Extract the [x, y] coordinate from the center of the cell holding the provided text.  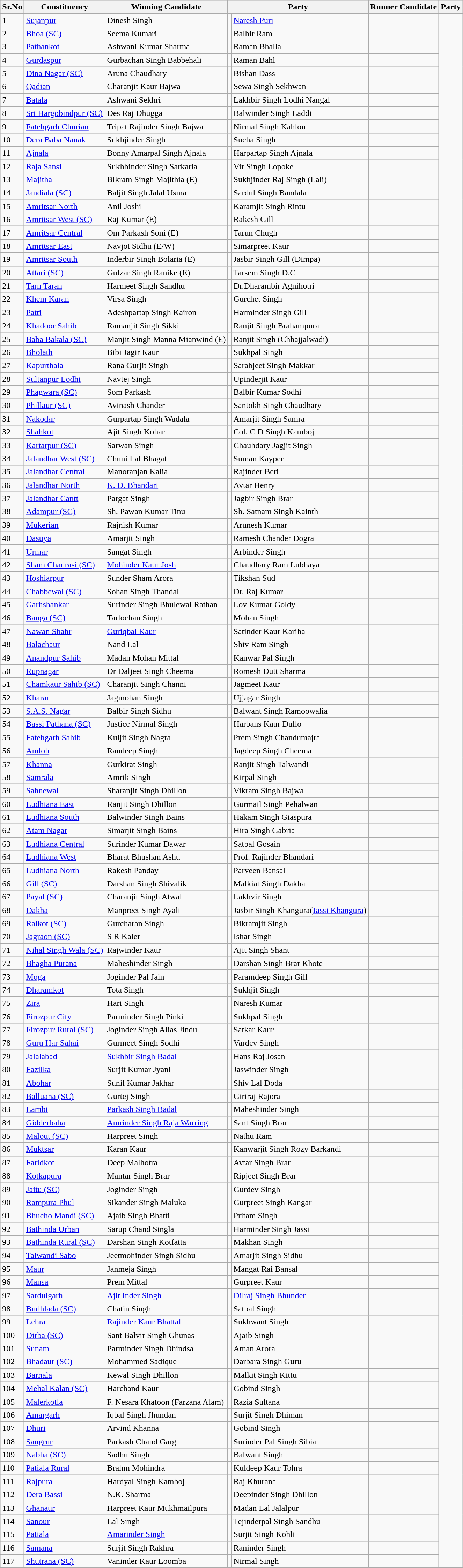
Dera Baba Nanak [65, 140]
Hira Singh Gabria [300, 831]
Gurmail Singh Pehalwan [300, 804]
Deep Malhotra [166, 1162]
3 [12, 47]
22 [12, 299]
Sukhjit Singh [300, 990]
Naresh Kumar [300, 1003]
21 [12, 286]
Kotkapura [65, 1176]
Anil Joshi [166, 206]
Amritsar Central [65, 233]
88 [12, 1176]
Kewal Singh Dhillon [166, 1375]
Virsa Singh [166, 299]
Paramdeep Singh Gill [300, 976]
Amarjit Singh [166, 538]
Raja Sansi [65, 166]
67 [12, 897]
Surinder Pal Singh Sibia [300, 1442]
Sukhbir Singh Badal [166, 1056]
Malerkotla [65, 1402]
4 [12, 60]
54 [12, 724]
13 [12, 180]
34 [12, 459]
Sukhbinder Singh Sarkaria [166, 166]
Sangrur [65, 1442]
Jasbir Singh Khangura(Jassi Khangura) [300, 910]
11 [12, 153]
Bathinda Rural (SC) [65, 1242]
Rana Gurjit Singh [166, 365]
98 [12, 1309]
Sardulgarh [65, 1295]
Fatehgarh Churian [65, 126]
Tota Singh [166, 990]
Amarjit Singh Sidhu [300, 1256]
38 [12, 512]
Hoshiarpur [65, 578]
Ishar Singh [300, 937]
108 [12, 1442]
Samana [65, 1548]
Firozpur Rural (SC) [65, 1030]
Jalandhar North [65, 485]
Pathankot [65, 47]
Harmeet Singh Sandhu [166, 286]
Balwinder Singh Laddi [300, 113]
97 [12, 1295]
Ajit Singh Kohar [166, 432]
Suman Kaypee [300, 459]
45 [12, 605]
50 [12, 671]
33 [12, 445]
Nihal Singh Wala (SC) [65, 950]
Sadhu Singh [166, 1455]
Sukhjinder Singh [166, 140]
105 [12, 1402]
Mantar Singh Brar [166, 1176]
Sohan Singh Thandal [166, 592]
Lakhvir Singh [300, 897]
Sr.No [12, 7]
61 [12, 817]
Ludhiana South [65, 817]
30 [12, 406]
Moga [65, 976]
70 [12, 937]
Parveen Bansal [300, 870]
Dera Bassi [65, 1495]
93 [12, 1242]
83 [12, 1109]
7 [12, 100]
Dr. Raj Kumar [300, 592]
Mansa [65, 1282]
Arvind Khanna [166, 1428]
Garhshankar [65, 605]
15 [12, 206]
Bishan Dass [300, 73]
Parminder Singh Dhindsa [166, 1348]
Janmeja Singh [166, 1269]
112 [12, 1495]
56 [12, 751]
Bathinda Urban [65, 1229]
71 [12, 950]
78 [12, 1043]
40 [12, 538]
Patti [65, 312]
Rakesh Panday [166, 870]
Adeshpartap Singh Kairon [166, 312]
Lakhbir Singh Lodhi Nangal [300, 100]
Ashwani Sekhri [166, 100]
Gurdev Singh [300, 1189]
Kanwar Pal Singh [300, 658]
Kanwarjit Singh Rozy Barkandi [300, 1149]
58 [12, 777]
Vardev Singh [300, 1043]
Balbir Kumar Sodhi [300, 392]
Bhoa (SC) [65, 34]
87 [12, 1162]
Zira [65, 1003]
8 [12, 113]
Sant Balvir Singh Ghunas [166, 1335]
109 [12, 1455]
Kuljit Singh Nagra [166, 737]
Gidderbaha [65, 1123]
Col. C D Singh Kamboj [300, 432]
19 [12, 259]
N.K. Sharma [166, 1495]
Som Parkash [166, 392]
Malkit Singh Kittu [300, 1375]
10 [12, 140]
114 [12, 1521]
Barnala [65, 1375]
Sukhjinder Raj Singh (Lali) [300, 180]
Nirmal Singh [300, 1561]
Chabbewal (SC) [65, 592]
Balbir Singh Sidhu [166, 711]
20 [12, 273]
Aman Arora [300, 1348]
14 [12, 193]
Ajnala [65, 153]
Harpartap Singh Ajnala [300, 153]
28 [12, 379]
Faridkot [65, 1162]
Nabha (SC) [65, 1455]
52 [12, 698]
Nand Lal [166, 645]
Prem Mittal [166, 1282]
81 [12, 1083]
95 [12, 1269]
Dhuri [65, 1428]
Lambi [65, 1109]
68 [12, 910]
73 [12, 976]
Ajit Inder Singh [166, 1295]
Dinesh Singh [166, 20]
Joginder Singh Alias Jindu [166, 1030]
Fatehgarh Sahib [65, 737]
49 [12, 658]
Ludhiana East [65, 804]
Lal Singh [166, 1521]
Balachaur [65, 645]
Qadian [65, 87]
Des Raj Dhugga [166, 113]
Rajpura [65, 1481]
Sarwan Singh [166, 445]
Satinder Kaur Kariha [300, 631]
Gurpreet Kaur [300, 1282]
Sardul Singh Bandala [300, 193]
Prem Singh Chandumajra [300, 737]
Jalandhar Central [65, 472]
Amritsar South [65, 259]
Mukerian [65, 525]
Adampur (SC) [65, 512]
60 [12, 804]
Raman Bahl [300, 60]
Makhan Singh [300, 1242]
Sultanpur Lodhi [65, 379]
Gurpreet Singh Kangar [300, 1202]
Fazilka [65, 1070]
Maur [65, 1269]
Naresh Puri [300, 20]
79 [12, 1056]
Darshan Singh Shivalik [166, 884]
115 [12, 1534]
55 [12, 737]
Lov Kumar Goldy [300, 605]
Nawan Shahr [65, 631]
Banga (SC) [65, 618]
Bonny Amarpal Singh Ajnala [166, 153]
Joginder Pal Jain [166, 976]
Charanjit Singh Channi [166, 684]
Sarup Chand Singla [166, 1229]
Balbir Ram [300, 34]
Giriraj Rajora [300, 1096]
Talwandi Sabo [65, 1256]
12 [12, 166]
Amargarh [65, 1415]
104 [12, 1388]
Ramesh Chander Dogra [300, 538]
Dirba (SC) [65, 1335]
66 [12, 884]
Guru Har Sahai [65, 1043]
Guriqbal Kaur [166, 631]
Batala [65, 100]
Sham Chaurasi (SC) [65, 565]
Bikram Singh Majithia (E) [166, 180]
Vir Singh Lopoke [300, 166]
Joginder Singh [166, 1189]
Surjit Singh Dhiman [300, 1415]
Manpreet Singh Ayali [166, 910]
F. Nesara Khatoon (Farzana Alam) [166, 1402]
46 [12, 618]
Om Parkash Soni (E) [166, 233]
Dilraj Singh Bhunder [300, 1295]
Malkiat Singh Dakha [300, 884]
Manoranjan Kalia [166, 472]
Dina Nagar (SC) [65, 73]
Raninder Singh [300, 1548]
Charanjit Kaur Bajwa [166, 87]
44 [12, 592]
Khem Karan [65, 299]
Khanna [65, 764]
Jagmohan Singh [166, 698]
Charanjit Singh Atwal [166, 897]
Sharanjit Singh Dhillon [166, 790]
Jaswinder Singh [300, 1070]
Ranjit Singh (Chhajjalwadi) [300, 339]
72 [12, 963]
86 [12, 1149]
Deepinder Singh Dhillon [300, 1495]
Satkar Kaur [300, 1030]
84 [12, 1123]
Rajinder Beri [300, 472]
Dasuya [65, 538]
Balwant Singh [300, 1455]
Arunesh Kumar [300, 525]
Surjit Kumar Jyani [166, 1070]
Jagdeep Singh Cheema [300, 751]
Randeep Singh [166, 751]
Jagbir Singh Brar [300, 498]
Bassi Pathana (SC) [65, 724]
Malout (SC) [65, 1136]
Shahkot [65, 432]
Jasbir Singh Gill (Dimpa) [300, 259]
Surjit Singh Kohli [300, 1534]
Karan Kaur [166, 1149]
Gurtej Singh [166, 1096]
Abohar [65, 1083]
Tripat Rajinder Singh Bajwa [166, 126]
Chuni Lal Bhagat [166, 459]
Amloh [65, 751]
S R Kaler [166, 937]
Ludhiana North [65, 870]
Jalandhar Cantt [65, 498]
63 [12, 844]
Inderbir Singh Bolaria (E) [166, 259]
Rakesh Gill [300, 220]
Simarpreet Kaur [300, 246]
Jalalabad [65, 1056]
Darshan Singh Kotfatta [166, 1242]
Tarlochan Singh [166, 618]
Runner Candidate [404, 7]
Sujanpur [65, 20]
16 [12, 220]
Sewa Singh Sekhwan [300, 87]
Kharar [65, 698]
Upinderjit Kaur [300, 379]
75 [12, 1003]
Gulzar Singh Ranike (E) [166, 273]
Tejinderpal Singh Sandhu [300, 1521]
Ramanjit Singh Sikki [166, 326]
Amarinder Singh [166, 1534]
Shiv Ram Singh [300, 645]
Nakodar [65, 419]
Navtej Singh [166, 379]
Gurmeet Singh Sodhi [166, 1043]
Ghanaur [65, 1508]
111 [12, 1481]
Rajwinder Kaur [166, 950]
89 [12, 1189]
Balwant Singh Ramoowalia [300, 711]
Ranjit Singh Talwandi [300, 764]
Payal (SC) [65, 897]
Harpreet Singh [166, 1136]
Samrala [65, 777]
Rupnagar [65, 671]
Amritsar North [65, 206]
Sukhwant Singh [300, 1322]
Rajnish Kumar [166, 525]
Jalandhar West (SC) [65, 459]
Gurcharan Singh [166, 923]
6 [12, 87]
Jagmeet Kaur [300, 684]
Nirmal Singh Kahlon [300, 126]
Rajinder Kaur Bhattal [166, 1322]
42 [12, 565]
80 [12, 1070]
Tarn Taran [65, 286]
82 [12, 1096]
Mohammed Sadique [166, 1362]
Mohan Singh [300, 618]
Attari (SC) [65, 273]
Dakha [65, 910]
Urmar [65, 551]
Amarjit Singh Samra [300, 419]
Madan Mohan Mittal [166, 658]
39 [12, 525]
Avtar Singh Brar [300, 1162]
Tikshan Sud [300, 578]
36 [12, 485]
S.A.S. Nagar [65, 711]
Chaudhary Ram Lubhaya [300, 565]
Sri Hargobindpur (SC) [65, 113]
69 [12, 923]
Rampura Phul [65, 1202]
1 [12, 20]
Parminder Singh Pinki [166, 1017]
23 [12, 312]
65 [12, 870]
Budhlada (SC) [65, 1309]
Tarun Chugh [300, 233]
Bibi Jagir Kaur [166, 352]
59 [12, 790]
5 [12, 73]
35 [12, 472]
113 [12, 1508]
Sunder Sham Arora [166, 578]
Chatin Singh [166, 1309]
Dr.Dharambir Agnihotri [300, 286]
Brahm Mohindra [166, 1468]
Jandiala (SC) [65, 193]
Simarjit Singh Bains [166, 831]
Darbara Singh Guru [300, 1362]
32 [12, 432]
27 [12, 365]
Surjit Singh Rakhra [166, 1548]
Hans Raj Josan [300, 1056]
106 [12, 1415]
Arbinder Singh [300, 551]
43 [12, 578]
Pritam Singh [300, 1216]
Justice Nirmal Singh [166, 724]
Parkash Singh Badal [166, 1109]
Ranjit Singh Dhillon [166, 804]
Tarsem Singh D.C [300, 273]
Surinder Singh Bhulewal Rathan [166, 605]
Sh. Pawan Kumar Tinu [166, 512]
Darshan Singh Brar Khote [300, 963]
17 [12, 233]
107 [12, 1428]
Constituency [65, 7]
Navjot Sidhu (E/W) [166, 246]
Sanour [65, 1521]
Aruna Chaudhary [166, 73]
Bharat Bhushan Ashu [166, 857]
Sahnewal [65, 790]
Mehal Kalan (SC) [65, 1388]
Jagraon (SC) [65, 937]
Firozpur City [65, 1017]
Satpal Gosain [300, 844]
Sunam [65, 1348]
Avinash Chander [166, 406]
Iqbal Singh Jhundan [166, 1415]
Raikot (SC) [65, 923]
Mangat Rai Bansal [300, 1269]
Gurkirat Singh [166, 764]
110 [12, 1468]
Santokh Singh Chaudhary [300, 406]
Muktsar [65, 1149]
31 [12, 419]
62 [12, 831]
Hari Singh [166, 1003]
117 [12, 1561]
Kartarpur (SC) [65, 445]
Baljit Singh Jalal Usma [166, 193]
Chamkaur Sahib (SC) [65, 684]
116 [12, 1548]
Sangat Singh [166, 551]
Patiala [65, 1534]
Balluana (SC) [65, 1096]
Ajaib Singh [300, 1335]
Ujjagar Singh [300, 698]
103 [12, 1375]
Harpreet Kaur Mukhmailpura [166, 1508]
Raj Khurana [300, 1481]
74 [12, 990]
Ajaib Singh Bhatti [166, 1216]
Kuldeep Kaur Tohra [300, 1468]
77 [12, 1030]
Winning Candidate [166, 7]
Kirpal Singh [300, 777]
99 [12, 1322]
Atam Nagar [65, 831]
Bikramjit Singh [300, 923]
Surinder Kumar Dawar [166, 844]
Mohinder Kaur Josh [166, 565]
Amrinder Singh Raja Warring [166, 1123]
Vikram Singh Bajwa [300, 790]
96 [12, 1282]
Sikander Singh Maluka [166, 1202]
Romesh Dutt Sharma [300, 671]
85 [12, 1136]
Ranjit Singh Brahampura [300, 326]
Vaninder Kaur Loomba [166, 1561]
Satpal Singh [300, 1309]
Chauhdary Jagjit Singh [300, 445]
Harminder Singh Jassi [300, 1229]
90 [12, 1202]
Kapurthala [65, 365]
Ashwani Kumar Sharma [166, 47]
Amritsar West (SC) [65, 220]
9 [12, 126]
Parkash Chand Garg [166, 1442]
Gurpartap Singh Wadala [166, 419]
Bhagha Purana [65, 963]
Razia Sultana [300, 1402]
57 [12, 764]
Dr Daljeet Singh Cheema [166, 671]
Raman Bhalla [300, 47]
Gurdaspur [65, 60]
K. D. Bhandari [166, 485]
94 [12, 1256]
Patiala Rural [65, 1468]
91 [12, 1216]
Bhadaur (SC) [65, 1362]
Bholath [65, 352]
Majitha [65, 180]
64 [12, 857]
Ludhiana Central [65, 844]
25 [12, 339]
102 [12, 1362]
Gurchet Singh [300, 299]
Balwinder Singh Bains [166, 817]
18 [12, 246]
Amritsar East [65, 246]
Lehra [65, 1322]
Jeetmohinder Singh Sidhu [166, 1256]
Phillaur (SC) [65, 406]
Bhucho Mandi (SC) [65, 1216]
Harbans Kaur Dullo [300, 724]
29 [12, 392]
76 [12, 1017]
Baba Bakala (SC) [65, 339]
51 [12, 684]
Shutrana (SC) [65, 1561]
Phagwara (SC) [65, 392]
Anandpur Sahib [65, 658]
Ajit Singh Shant [300, 950]
92 [12, 1229]
Shiv Lal Doda [300, 1083]
Sunil Kumar Jakhar [166, 1083]
Sucha Singh [300, 140]
26 [12, 352]
47 [12, 631]
Harminder Singh Gill [300, 312]
Gill (SC) [65, 884]
Ripjeet Singh Brar [300, 1176]
2 [12, 34]
Sant Singh Brar [300, 1123]
Avtar Henry [300, 485]
41 [12, 551]
Seema Kumari [166, 34]
53 [12, 711]
Raj Kumar (E) [166, 220]
Dharamkot [65, 990]
48 [12, 645]
Sh. Satnam Singh Kainth [300, 512]
24 [12, 326]
Khadoor Sahib [65, 326]
Pargat Singh [166, 498]
Nathu Ram [300, 1136]
Manjit Singh Manna Mianwind (E) [166, 339]
100 [12, 1335]
Harchand Kaur [166, 1388]
Hardyal Singh Kamboj [166, 1481]
Madan Lal Jalalpur [300, 1508]
Sarabjeet Singh Makkar [300, 365]
Amrik Singh [166, 777]
Jaitu (SC) [65, 1189]
101 [12, 1348]
Karamjit Singh Rintu [300, 206]
Hakam Singh Giaspura [300, 817]
Prof. Rajinder Bhandari [300, 857]
Gurbachan Singh Babbehali [166, 60]
Ludhiana West [65, 857]
37 [12, 498]
